Determine the [X, Y] coordinate at the center of the cell enclosing the given text.  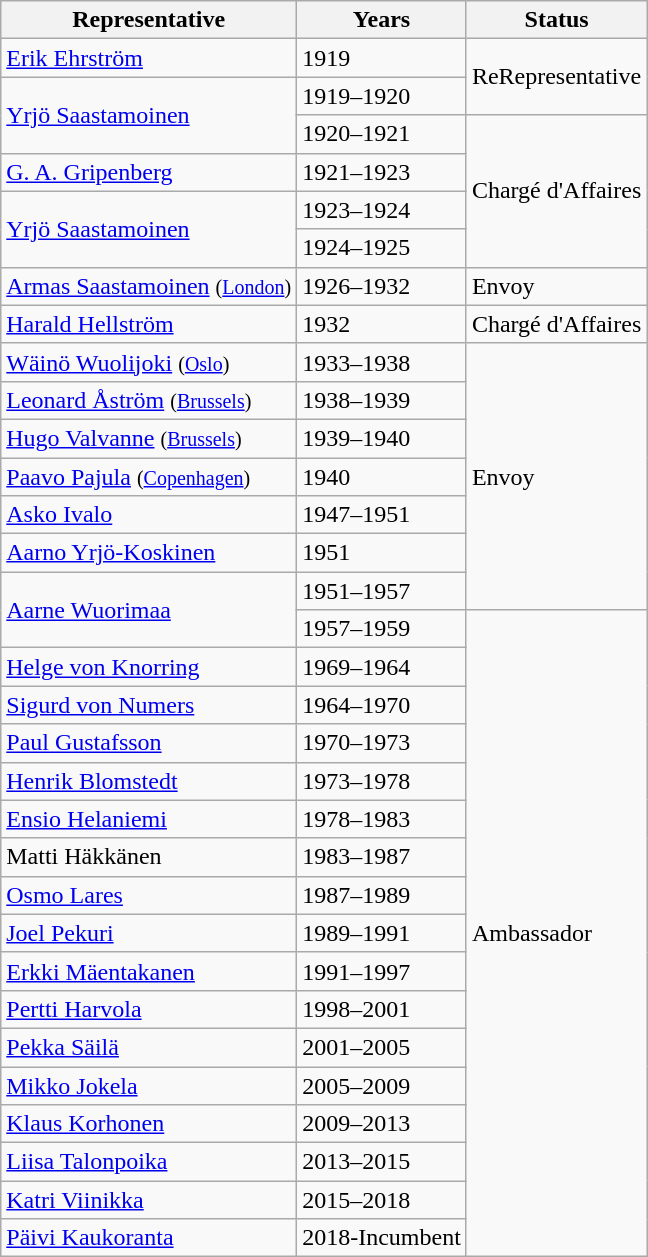
1957–1959 [382, 629]
1964–1970 [382, 705]
1989–1991 [382, 933]
1933–1938 [382, 362]
2015–2018 [382, 1200]
Hugo Valvanne (Brussels) [149, 438]
2018-Incumbent [382, 1238]
Ensio Helaniemi [149, 819]
Representative [149, 20]
1998–2001 [382, 1009]
Asko Ivalo [149, 515]
1978–1983 [382, 819]
1932 [382, 324]
1921–1923 [382, 172]
1938–1939 [382, 400]
G. A. Gripenberg [149, 172]
Liisa Talonpoika [149, 1162]
Joel Pekuri [149, 933]
1940 [382, 477]
Years [382, 20]
1951 [382, 553]
Ambassador [556, 934]
Status [556, 20]
1969–1964 [382, 667]
2009–2013 [382, 1124]
1983–1987 [382, 857]
1923–1924 [382, 210]
1920–1921 [382, 134]
Wäinö Wuolijoki (Oslo) [149, 362]
Paavo Pajula (Copenhagen) [149, 477]
Helge von Knorring [149, 667]
1939–1940 [382, 438]
1970–1973 [382, 743]
1991–1997 [382, 971]
Sigurd von Numers [149, 705]
Klaus Korhonen [149, 1124]
Matti Häkkänen [149, 857]
Paul Gustafsson [149, 743]
Mikko Jokela [149, 1085]
ReRepresentative [556, 77]
2005–2009 [382, 1085]
Aarno Yrjö-Koskinen [149, 553]
1919 [382, 58]
2013–2015 [382, 1162]
Katri Viinikka [149, 1200]
1924–1925 [382, 248]
Erkki Mäentakanen [149, 971]
1973–1978 [382, 781]
1987–1989 [382, 895]
Aarne Wuorimaa [149, 610]
Erik Ehrström [149, 58]
1926–1932 [382, 286]
1919–1920 [382, 96]
Leonard Åström (Brussels) [149, 400]
Pertti Harvola [149, 1009]
Päivi Kaukoranta [149, 1238]
2001–2005 [382, 1047]
Henrik Blomstedt [149, 781]
Pekka Säilä [149, 1047]
1951–1957 [382, 591]
1947–1951 [382, 515]
Armas Saastamoinen (London) [149, 286]
Harald Hellström [149, 324]
Osmo Lares [149, 895]
